For the text-containing cell, return its midpoint in [X, Y] coordinate format. 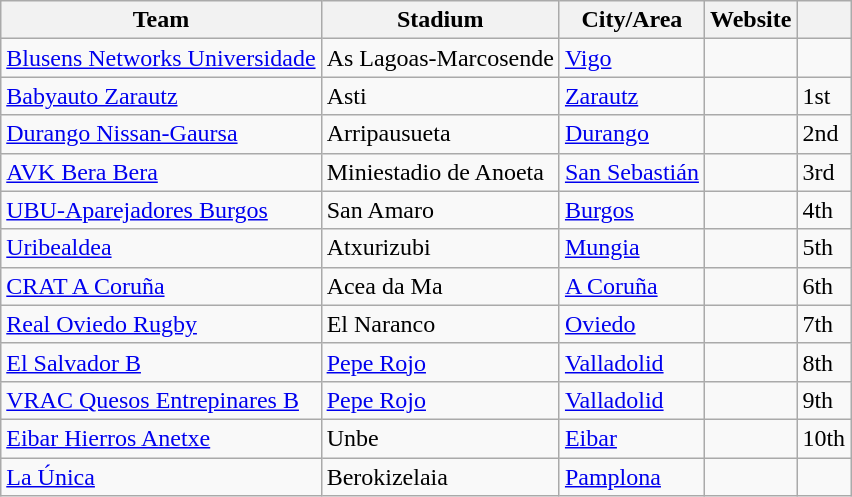
City/Area [632, 20]
Arripausueta [440, 134]
6th [824, 286]
Asti [440, 96]
VRAC Quesos Entrepinares B [161, 400]
Eibar Hierros Anetxe [161, 438]
Vigo [632, 58]
Burgos [632, 210]
Real Oviedo Rugby [161, 324]
Babyauto Zarautz [161, 96]
CRAT A Coruña [161, 286]
As Lagoas-Marcosende [440, 58]
Uribealdea [161, 248]
Website [750, 20]
Acea da Ma [440, 286]
Berokizelaia [440, 477]
San Amaro [440, 210]
El Naranco [440, 324]
10th [824, 438]
La Única [161, 477]
7th [824, 324]
1st [824, 96]
Pamplona [632, 477]
Durango Nissan-Gaursa [161, 134]
5th [824, 248]
Unbe [440, 438]
8th [824, 362]
A Coruña [632, 286]
Durango [632, 134]
Atxurizubi [440, 248]
Stadium [440, 20]
El Salvador B [161, 362]
Oviedo [632, 324]
UBU-Aparejadores Burgos [161, 210]
Blusens Networks Universidade [161, 58]
Team [161, 20]
San Sebastián [632, 172]
9th [824, 400]
4th [824, 210]
Miniestadio de Anoeta [440, 172]
Mungia [632, 248]
Zarautz [632, 96]
2nd [824, 134]
AVK Bera Bera [161, 172]
3rd [824, 172]
Eibar [632, 438]
